Scan for the cell matching the given text and deliver its [X, Y] coordinate at center. 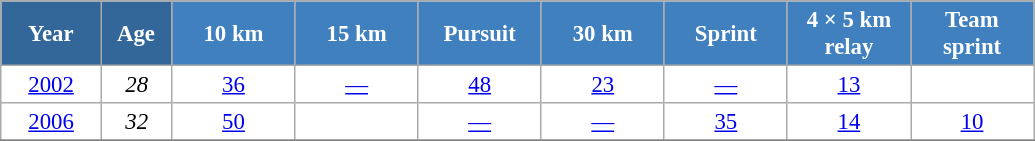
35 [726, 122]
48 [480, 85]
36 [234, 85]
4 × 5 km relay [848, 34]
23 [602, 85]
10 [972, 122]
28 [136, 85]
15 km [356, 34]
2006 [52, 122]
Age [136, 34]
Sprint [726, 34]
50 [234, 122]
2002 [52, 85]
13 [848, 85]
32 [136, 122]
Team sprint [972, 34]
10 km [234, 34]
Pursuit [480, 34]
14 [848, 122]
Year [52, 34]
30 km [602, 34]
